Return the [X, Y] coordinate for the center point of the cell that contains the specified text.  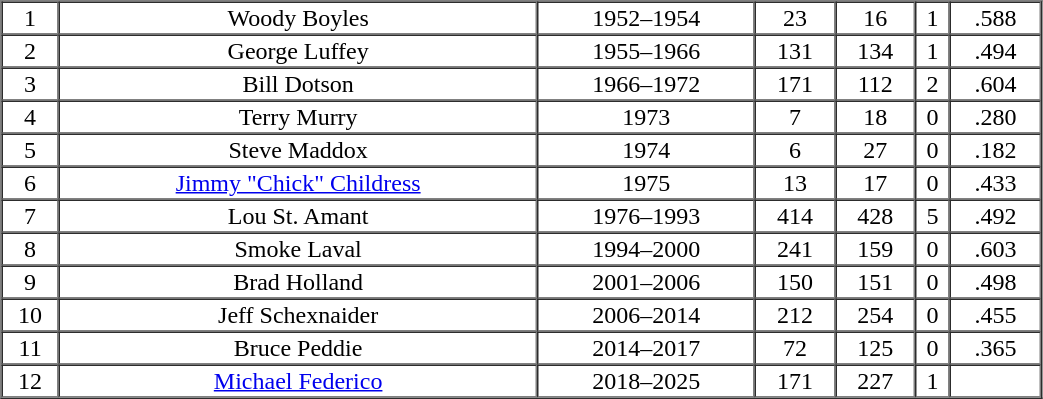
1966–1972 [647, 84]
.588 [996, 18]
1955–1966 [647, 50]
1974 [647, 150]
1976–1993 [647, 216]
131 [795, 50]
18 [875, 116]
9 [30, 282]
414 [795, 216]
2014–2017 [647, 348]
.365 [996, 348]
.433 [996, 182]
112 [875, 84]
12 [30, 380]
Michael Federico [298, 380]
151 [875, 282]
13 [795, 182]
125 [875, 348]
Jimmy "Chick" Childress [298, 182]
1994–2000 [647, 248]
3 [30, 84]
.494 [996, 50]
159 [875, 248]
.603 [996, 248]
17 [875, 182]
Smoke Laval [298, 248]
.604 [996, 84]
.492 [996, 216]
.182 [996, 150]
1975 [647, 182]
8 [30, 248]
Jeff Schexnaider [298, 314]
Brad Holland [298, 282]
.498 [996, 282]
134 [875, 50]
.280 [996, 116]
Lou St. Amant [298, 216]
1973 [647, 116]
227 [875, 380]
2001–2006 [647, 282]
254 [875, 314]
George Luffey [298, 50]
150 [795, 282]
212 [795, 314]
72 [795, 348]
23 [795, 18]
2018–2025 [647, 380]
241 [795, 248]
1952–1954 [647, 18]
2006–2014 [647, 314]
Steve Maddox [298, 150]
Bill Dotson [298, 84]
Terry Murry [298, 116]
4 [30, 116]
.455 [996, 314]
Bruce Peddie [298, 348]
428 [875, 216]
Woody Boyles [298, 18]
27 [875, 150]
16 [875, 18]
11 [30, 348]
10 [30, 314]
